Extract the [X, Y] coordinate from the center of the cell holding the provided text.  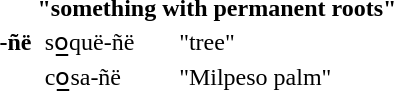
so̲quë-ñë [108, 42]
